Pinpoint the cell where the given text exists, returning its [x, y] midpoint coordinate. 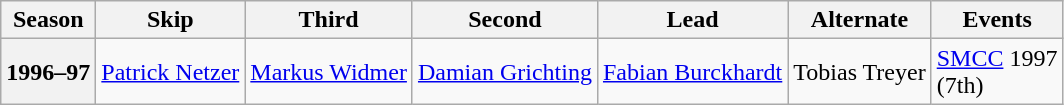
Markus Widmer [329, 72]
SMCC 1997 (7th) [997, 72]
1996–97 [48, 72]
Alternate [860, 20]
Patrick Netzer [170, 72]
Tobias Treyer [860, 72]
Second [504, 20]
Third [329, 20]
Damian Grichting [504, 72]
Fabian Burckhardt [692, 72]
Lead [692, 20]
Skip [170, 20]
Season [48, 20]
Events [997, 20]
